For the text-containing cell, return its midpoint in [X, Y] coordinate format. 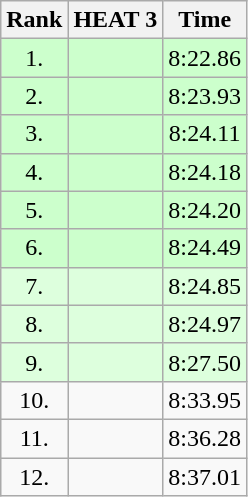
8:22.86 [205, 58]
HEAT 3 [116, 20]
3. [34, 134]
1. [34, 58]
Rank [34, 20]
8:36.28 [205, 438]
8:24.18 [205, 172]
12. [34, 477]
7. [34, 286]
8:24.97 [205, 324]
4. [34, 172]
8:23.93 [205, 96]
9. [34, 362]
2. [34, 96]
5. [34, 210]
11. [34, 438]
10. [34, 400]
Time [205, 20]
8:37.01 [205, 477]
8:27.50 [205, 362]
8:24.11 [205, 134]
8:24.20 [205, 210]
8:33.95 [205, 400]
8:24.85 [205, 286]
6. [34, 248]
8:24.49 [205, 248]
8. [34, 324]
